Capture the cell that displays the provided text and extract its (x, y) central coordinate. 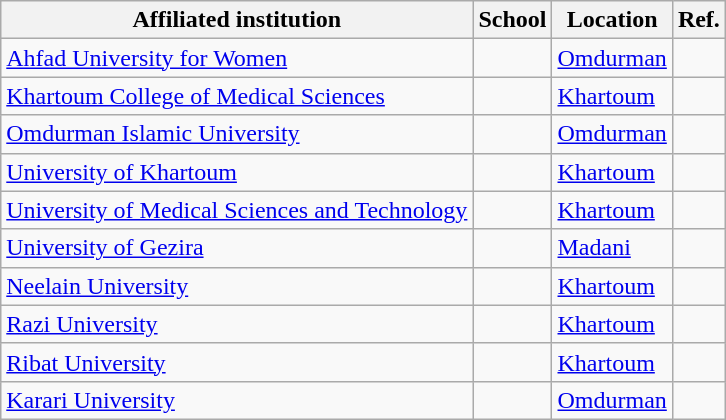
Affiliated institution (237, 20)
Omdurman Islamic University (237, 134)
Location (612, 20)
Karari University (237, 400)
Madani (612, 248)
Neelain University (237, 286)
University of Gezira (237, 248)
Razi University (237, 324)
Khartoum College of Medical Sciences (237, 96)
School (512, 20)
Ribat University (237, 362)
Ref. (698, 20)
Ahfad University for Women (237, 58)
University of Medical Sciences and Technology (237, 210)
University of Khartoum (237, 172)
